Detect which cell encompasses the target text, then output its (x, y) center coordinate. 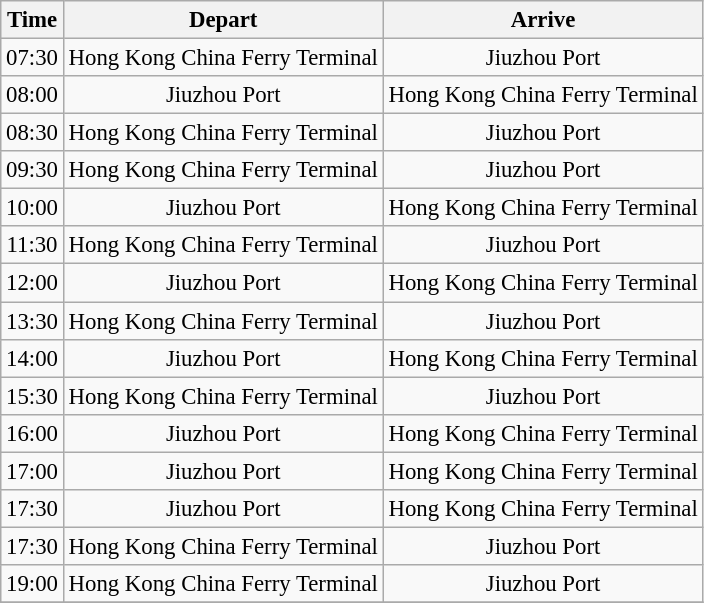
08:30 (32, 133)
11:30 (32, 245)
Time (32, 20)
10:00 (32, 208)
09:30 (32, 170)
13:30 (32, 321)
Arrive (543, 20)
08:00 (32, 95)
14:00 (32, 358)
16:00 (32, 433)
07:30 (32, 58)
19:00 (32, 584)
15:30 (32, 396)
12:00 (32, 283)
17:00 (32, 471)
Depart (223, 20)
